Find where the given text appears and provide that cell's center as [X, Y] coordinate. 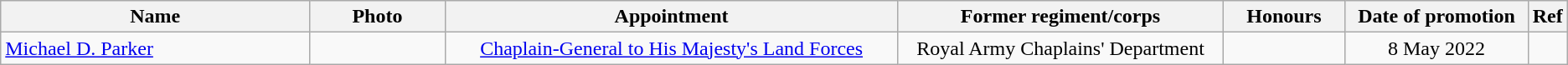
8 May 2022 [1436, 48]
Name [156, 17]
Chaplain-General to His Majesty's Land Forces [672, 48]
Michael D. Parker [156, 48]
Date of promotion [1436, 17]
Photo [377, 17]
Royal Army Chaplains' Department [1060, 48]
Honours [1284, 17]
Appointment [672, 17]
Ref [1548, 17]
Former regiment/corps [1060, 17]
